Return [x, y] of the center of cell containing provided text 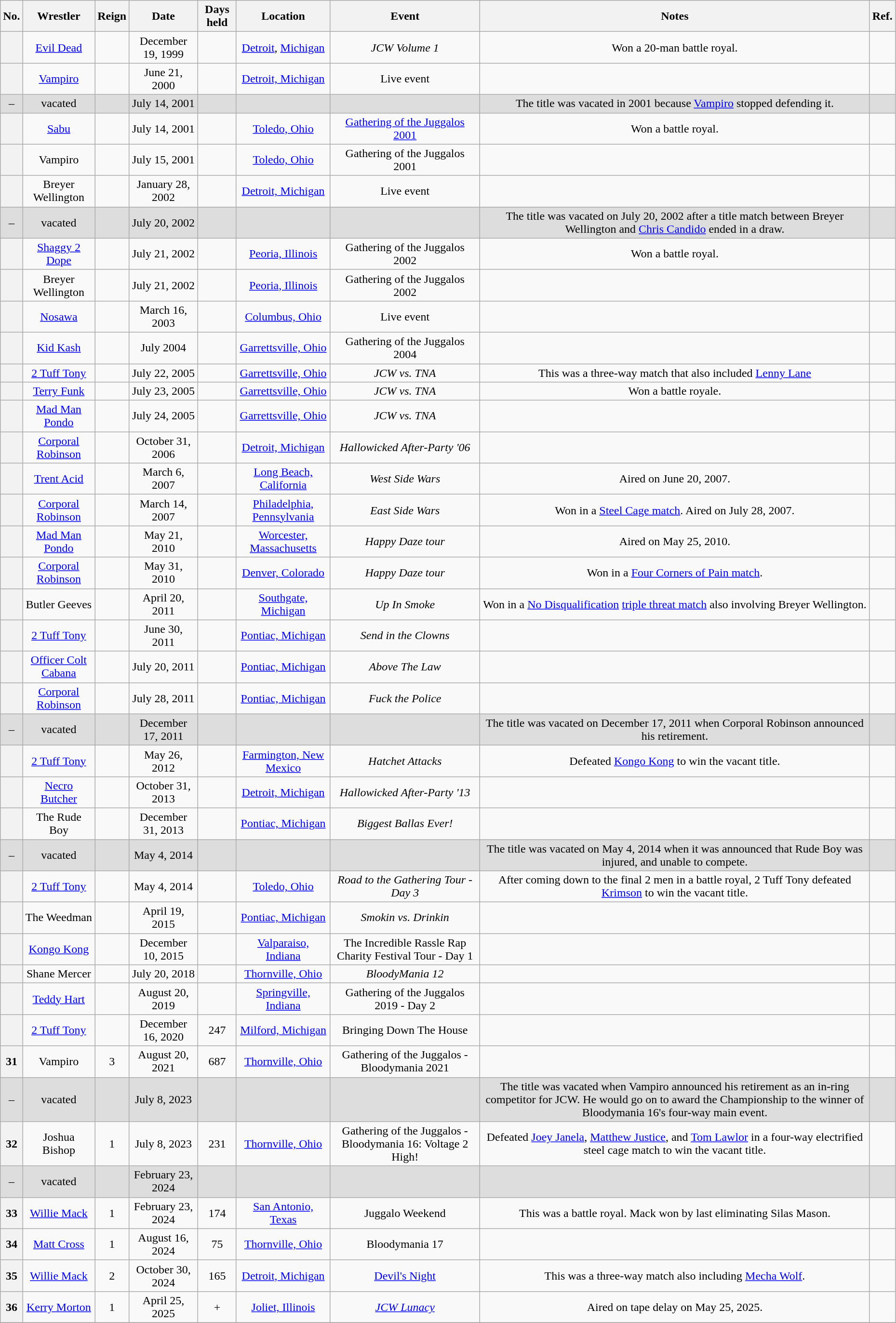
Gathering of the Juggalos 2004 [405, 348]
Joliet, Illinois [283, 1307]
Joshua Bishop [59, 1144]
32 [12, 1144]
Above The Law [405, 667]
The title was vacated on May 4, 2014 when it was announced that Rude Boy was injured, and unable to compete. [675, 855]
July 2004 [164, 348]
August 16, 2024 [164, 1244]
Location [283, 16]
Defeated Kongo Kong to win the vacant title. [675, 761]
Shane Mercer [59, 974]
Matt Cross [59, 1244]
July 28, 2011 [164, 698]
Butler Geeves [59, 604]
+ [217, 1307]
July 22, 2005 [164, 373]
July 23, 2005 [164, 391]
March 14, 2007 [164, 510]
Notes [675, 16]
Philadelphia, Pennsylvania [283, 510]
August 20, 2019 [164, 999]
Won a battle royale. [675, 391]
March 16, 2003 [164, 316]
December 16, 2020 [164, 1030]
Worcester, Massachusetts [283, 542]
July 20, 2002 [164, 223]
Trent Acid [59, 479]
After coming down to the final 2 men in a battle royal, 2 Tuff Tony defeated Krimson to win the vacant title. [675, 887]
West Side Wars [405, 479]
247 [217, 1030]
Won a 20-man battle royal. [675, 47]
687 [217, 1061]
Aired on May 25, 2010. [675, 542]
33 [12, 1213]
Evil Dead [59, 47]
Necro Butcher [59, 792]
Defeated Joey Janela, Matthew Justice, and Tom Lawlor in a four-way electrified steel cage match to win the vacant title. [675, 1144]
Road to the Gathering Tour - Day 3 [405, 887]
This was a battle royal. Mack won by last eliminating Silas Mason. [675, 1213]
231 [217, 1144]
The title was vacated in 2001 because Vampiro stopped defending it. [675, 104]
Long Beach, California [283, 479]
BloodyMania 12 [405, 974]
No. [12, 16]
The Rude Boy [59, 823]
June 30, 2011 [164, 635]
Bringing Down The House [405, 1030]
Days held [217, 16]
This was a three-way match that also included Lenny Lane [675, 373]
January 28, 2002 [164, 191]
Reign [112, 16]
Send in the Clowns [405, 635]
March 6, 2007 [164, 479]
3 [112, 1061]
Milford, Michigan [283, 1030]
Hallowicked After-Party '13 [405, 792]
April 20, 2011 [164, 604]
Denver, Colorado [283, 573]
October 31, 2013 [164, 792]
December 10, 2015 [164, 949]
July 20, 2018 [164, 974]
Springville, Indiana [283, 999]
Won in a Four Corners of Pain match. [675, 573]
31 [12, 1061]
Hatchet Attacks [405, 761]
2 [112, 1275]
July 15, 2001 [164, 160]
April 19, 2015 [164, 918]
Gathering of the Juggalos - Bloodymania 2021 [405, 1061]
JCW Lunacy [405, 1307]
Aired on tape delay on May 25, 2025. [675, 1307]
July 20, 2011 [164, 667]
Sabu [59, 128]
May 26, 2012 [164, 761]
December 19, 1999 [164, 47]
Aired on June 20, 2007. [675, 479]
The Weedman [59, 918]
Juggalo Weekend [405, 1213]
December 31, 2013 [164, 823]
Won in a Steel Cage match. Aired on July 28, 2007. [675, 510]
Kongo Kong [59, 949]
This was a three-way match also including Mecha Wolf. [675, 1275]
Columbus, Ohio [283, 316]
174 [217, 1213]
Gathering of the Juggalos 2019 - Day 2 [405, 999]
34 [12, 1244]
Up In Smoke [405, 604]
The title was vacated on December 17, 2011 when Corporal Robinson announced his retirement. [675, 730]
Wrestler [59, 16]
April 25, 2025 [164, 1307]
Date [164, 16]
36 [12, 1307]
Kerry Morton [59, 1307]
Gathering of the Juggalos - Bloodymania 16: Voltage 2 High! [405, 1144]
Fuck the Police [405, 698]
Bloodymania 17 [405, 1244]
75 [217, 1244]
Southgate, Michigan [283, 604]
May 21, 2010 [164, 542]
Terry Funk [59, 391]
Kid Kash [59, 348]
June 21, 2000 [164, 79]
Hallowicked After-Party '06 [405, 447]
Shaggy 2 Dope [59, 254]
165 [217, 1275]
35 [12, 1275]
October 31, 2006 [164, 447]
San Antonio, Texas [283, 1213]
Biggest Ballas Ever! [405, 823]
December 17, 2011 [164, 730]
May 31, 2010 [164, 573]
JCW Volume 1 [405, 47]
August 20, 2021 [164, 1061]
East Side Wars [405, 510]
Nosawa [59, 316]
Won in a No Disqualification triple threat match also involving Breyer Wellington. [675, 604]
The title was vacated on July 20, 2002 after a title match between Breyer Wellington and Chris Candido ended in a draw. [675, 223]
Event [405, 16]
July 24, 2005 [164, 416]
Smokin vs. Drinkin [405, 918]
October 30, 2024 [164, 1275]
Ref. [882, 16]
The Incredible Rassle Rap Charity Festival Tour - Day 1 [405, 949]
Officer Colt Cabana [59, 667]
Devil's Night [405, 1275]
Teddy Hart [59, 999]
Farmington, New Mexico [283, 761]
Valparaiso, Indiana [283, 949]
